Extract the (x, y) coordinate from the center of the cell holding the provided text.  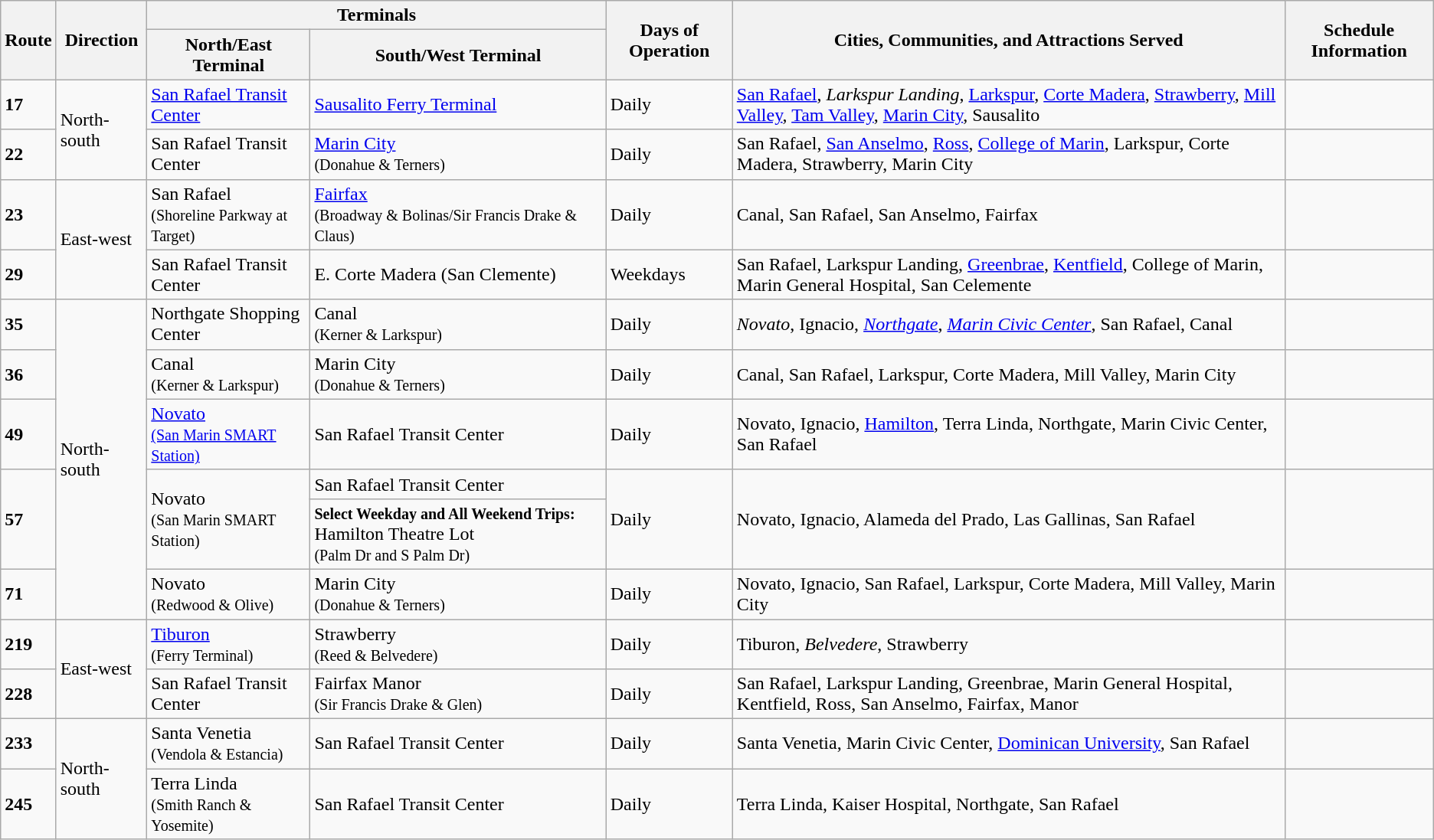
35 (28, 325)
Strawberry(Reed & Belvedere) (458, 643)
49 (28, 434)
Fairfax Manor(Sir Francis Drake & Glen) (458, 694)
South/West Terminal (458, 55)
North/East Terminal (228, 55)
Novato, Ignacio, Northgate, Marin Civic Center, San Rafael, Canal (1008, 325)
Days of Operation (670, 40)
Schedule Information (1359, 40)
Canal, San Rafael, Larkspur, Corte Madera, Mill Valley, Marin City (1008, 374)
Terminals (377, 15)
29 (28, 274)
233 (28, 744)
71 (28, 594)
245 (28, 804)
Fairfax(Broadway & Bolinas/Sir Francis Drake & Claus) (458, 214)
36 (28, 374)
Novato(Redwood & Olive) (228, 594)
Terra Linda(Smith Ranch & Yosemite) (228, 804)
Sausalito Ferry Terminal (458, 104)
Direction (101, 40)
Novato, Ignacio, Hamilton, Terra Linda, Northgate, Marin Civic Center, San Rafael (1008, 434)
San Rafael, San Anselmo, Ross, College of Marin, Larkspur, Corte Madera, Strawberry, Marin City (1008, 155)
Cities, Communities, and Attractions Served (1008, 40)
San Rafael, Larkspur Landing, Greenbrae, Kentfield, College of Marin, Marin General Hospital, San Celemente (1008, 274)
Tiburon(Ferry Terminal) (228, 643)
Santa Venetia, Marin Civic Center, Dominican University, San Rafael (1008, 744)
E. Corte Madera (San Clemente) (458, 274)
Santa Venetia(Vendola & Estancia) (228, 744)
San Rafael(Shoreline Parkway at Target) (228, 214)
57 (28, 519)
San Rafael, Larkspur Landing, Greenbrae, Marin General Hospital, Kentfield, Ross, San Anselmo, Fairfax, Manor (1008, 694)
Canal, San Rafael, San Anselmo, Fairfax (1008, 214)
Tiburon, Belvedere, Strawberry (1008, 643)
22 (28, 155)
Novato, Ignacio, Alameda del Prado, Las Gallinas, San Rafael (1008, 519)
San Rafael, Larkspur Landing, Larkspur, Corte Madera, Strawberry, Mill Valley, Tam Valley, Marin City, Sausalito (1008, 104)
228 (28, 694)
Terra Linda, Kaiser Hospital, Northgate, San Rafael (1008, 804)
Novato, Ignacio, San Rafael, Larkspur, Corte Madera, Mill Valley, Marin City (1008, 594)
219 (28, 643)
17 (28, 104)
23 (28, 214)
Route (28, 40)
Weekdays (670, 274)
Northgate Shopping Center (228, 325)
Select Weekday and All Weekend Trips: Hamilton Theatre Lot(Palm Dr and S Palm Dr) (458, 534)
